Output the [X, Y] coordinate of the center of the cell containing the given text.  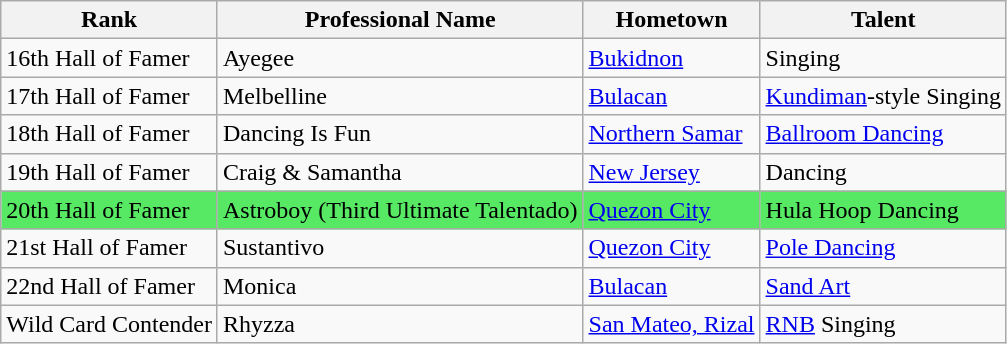
Northern Samar [672, 134]
Pole Dancing [883, 248]
Ballroom Dancing [883, 134]
Professional Name [400, 20]
Hula Hoop Dancing [883, 210]
Rank [110, 20]
Dancing Is Fun [400, 134]
Dancing [883, 172]
San Mateo, Rizal [672, 324]
Singing [883, 58]
RNB Singing [883, 324]
New Jersey [672, 172]
22nd Hall of Famer [110, 286]
Ayegee [400, 58]
19th Hall of Famer [110, 172]
Melbelline [400, 96]
Sand Art [883, 286]
Craig & Samantha [400, 172]
Monica [400, 286]
Wild Card Contender [110, 324]
Rhyzza [400, 324]
Hometown [672, 20]
Kundiman-style Singing [883, 96]
18th Hall of Famer [110, 134]
Talent [883, 20]
16th Hall of Famer [110, 58]
17th Hall of Famer [110, 96]
20th Hall of Famer [110, 210]
Astroboy (Third Ultimate Talentado) [400, 210]
Bukidnon [672, 58]
21st Hall of Famer [110, 248]
Sustantivo [400, 248]
